Locate the cell with the specified text and output its (X, Y) center coordinate. 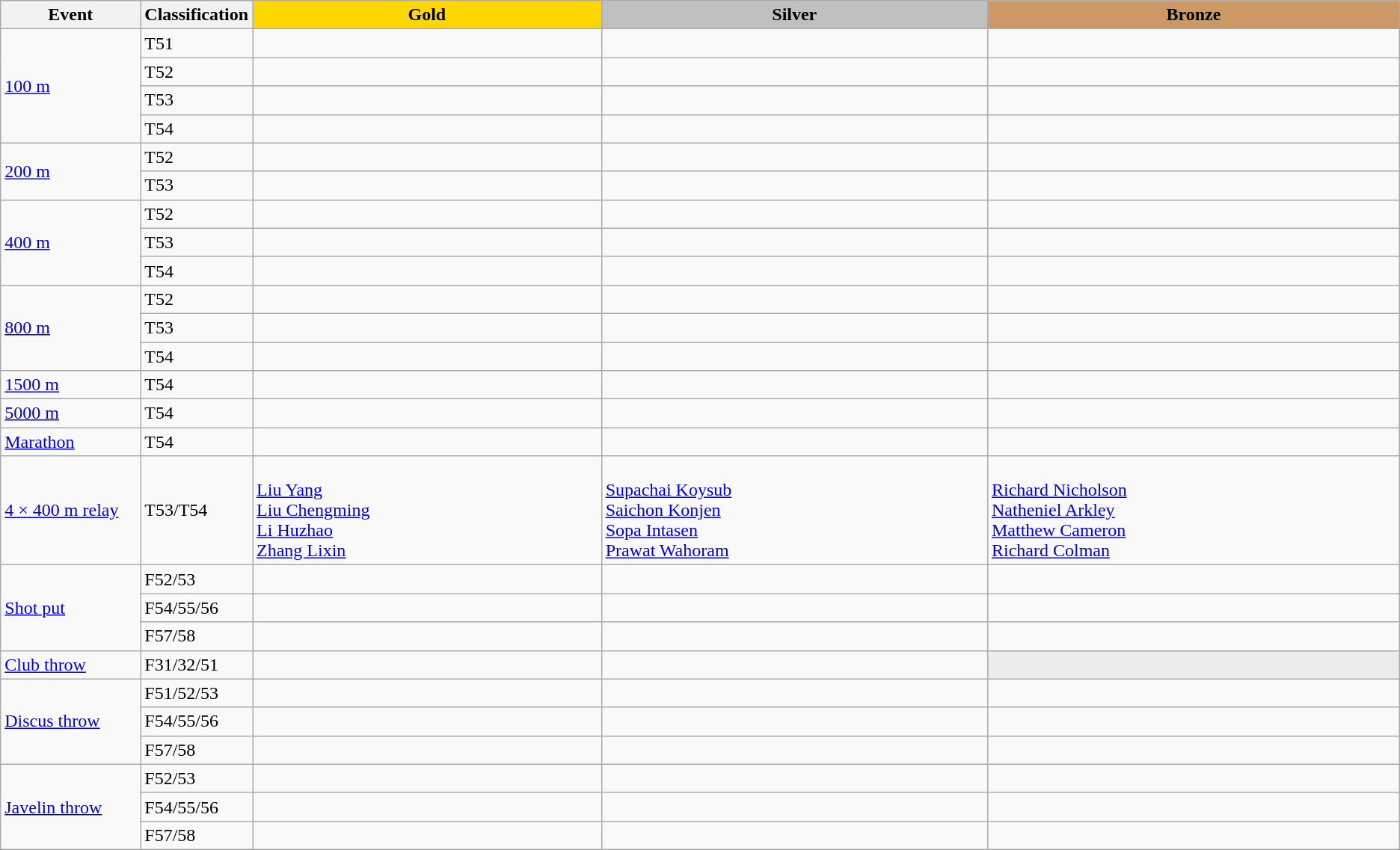
5000 m (70, 413)
Marathon (70, 442)
Richard NicholsonNatheniel ArkleyMatthew CameronRichard Colman (1194, 511)
Club throw (70, 665)
Silver (794, 15)
Javelin throw (70, 807)
Supachai KoysubSaichon KonjenSopa IntasenPrawat Wahoram (794, 511)
F31/32/51 (197, 665)
400 m (70, 242)
4 × 400 m relay (70, 511)
T51 (197, 43)
Classification (197, 15)
Liu YangLiu ChengmingLi HuzhaoZhang Lixin (428, 511)
T53/T54 (197, 511)
Bronze (1194, 15)
F51/52/53 (197, 693)
200 m (70, 171)
1500 m (70, 385)
Shot put (70, 608)
Gold (428, 15)
Event (70, 15)
100 m (70, 86)
Discus throw (70, 721)
800 m (70, 327)
